Scan for the cell matching the given text and deliver its [X, Y] coordinate at center. 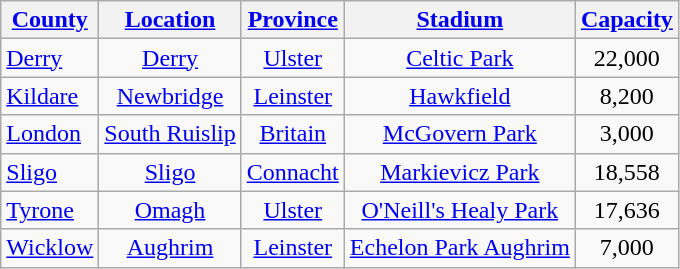
Echelon Park Aughrim [460, 248]
Britain [292, 134]
Capacity [626, 20]
County [50, 20]
London [50, 134]
8,200 [626, 96]
3,000 [626, 134]
Markievicz Park [460, 172]
Newbridge [170, 96]
Wicklow [50, 248]
22,000 [626, 58]
Omagh [170, 210]
Province [292, 20]
Connacht [292, 172]
Aughrim [170, 248]
Hawkfield [460, 96]
17,636 [626, 210]
7,000 [626, 248]
South Ruislip [170, 134]
Kildare [50, 96]
McGovern Park [460, 134]
O'Neill's Healy Park [460, 210]
18,558 [626, 172]
Tyrone [50, 210]
Stadium [460, 20]
Celtic Park [460, 58]
Location [170, 20]
